Identify which cell holds the provided text, then report its (X, Y) central coordinate. 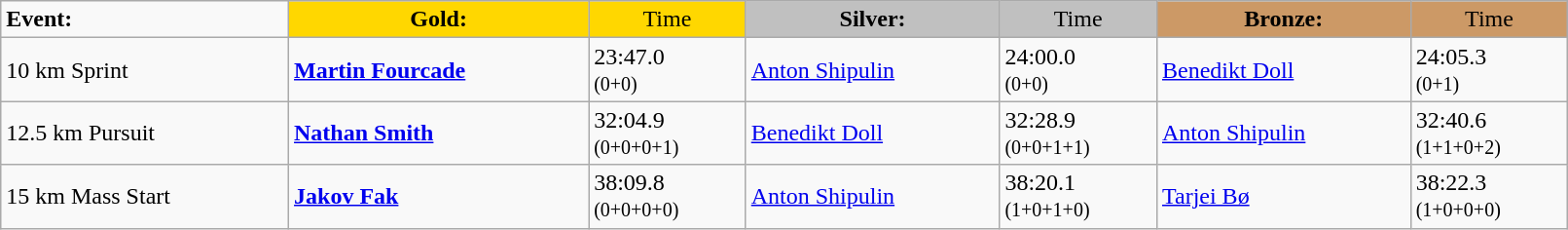
32:40.6(1+1+0+2) (1489, 133)
Event: (145, 19)
Nathan Smith (439, 133)
Gold: (439, 19)
Martin Fourcade (439, 70)
15 km Mass Start (145, 197)
24:00.0(0+0) (1078, 70)
32:28.9(0+0+1+1) (1078, 133)
32:04.9 (0+0+0+1) (668, 133)
38:22.3(1+0+0+0) (1489, 197)
Silver: (872, 19)
Jakov Fak (439, 197)
23:47.0 (0+0) (668, 70)
12.5 km Pursuit (145, 133)
10 km Sprint (145, 70)
Bronze: (1283, 19)
24:05.3(0+1) (1489, 70)
Tarjei Bø (1283, 197)
38:20.1(1+0+1+0) (1078, 197)
38:09.8(0+0+0+0) (668, 197)
